Return (X, Y) of the center of cell containing provided text 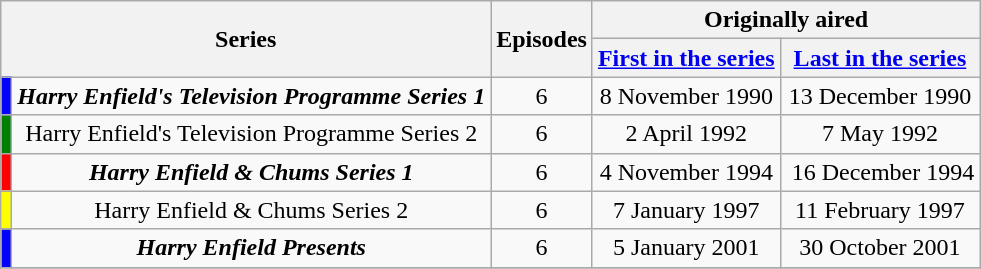
11 February 1997 (880, 210)
Harry Enfield's Television Programme Series 2 (252, 134)
16 December 1994 (880, 172)
2 April 1992 (686, 134)
5 January 2001 (686, 248)
30 October 2001 (880, 248)
Originally aired (786, 20)
Episodes (542, 39)
7 January 1997 (686, 210)
Harry Enfield's Television Programme Series 1 (252, 96)
13 December 1990 (880, 96)
Harry Enfield Presents (252, 248)
4 November 1994 (686, 172)
Harry Enfield & Chums Series 2 (252, 210)
First in the series (686, 58)
Last in the series (880, 58)
Harry Enfield & Chums Series 1 (252, 172)
7 May 1992 (880, 134)
8 November 1990 (686, 96)
Series (246, 39)
